Search for the cell housing the specified text and yield its [x, y] center coordinate. 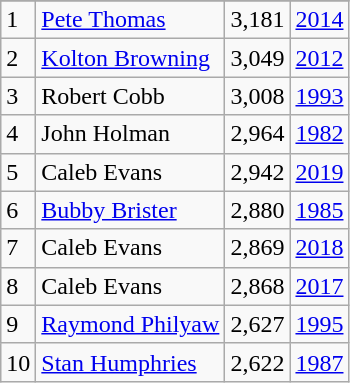
4 [18, 134]
2014 [320, 20]
3,181 [258, 20]
9 [18, 324]
2019 [320, 172]
1987 [320, 362]
1985 [320, 210]
Stan Humphries [130, 362]
Raymond Philyaw [130, 324]
2017 [320, 286]
Robert Cobb [130, 96]
5 [18, 172]
2,880 [258, 210]
1993 [320, 96]
2 [18, 58]
John Holman [130, 134]
Bubby Brister [130, 210]
6 [18, 210]
10 [18, 362]
2,869 [258, 248]
2,942 [258, 172]
2,868 [258, 286]
7 [18, 248]
3 [18, 96]
Kolton Browning [130, 58]
3,008 [258, 96]
2,627 [258, 324]
Pete Thomas [130, 20]
3,049 [258, 58]
2018 [320, 248]
1 [18, 20]
2012 [320, 58]
1995 [320, 324]
1982 [320, 134]
8 [18, 286]
2,964 [258, 134]
2,622 [258, 362]
